Determine the (X, Y) coordinate at the center of the cell enclosing the given text.  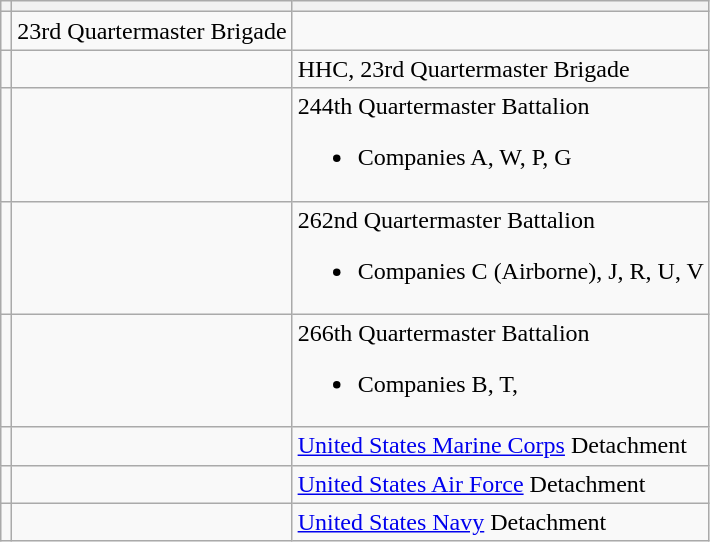
23rd Quartermaster Brigade (152, 31)
United States Marine Corps Detachment (500, 446)
United States Navy Detachment (500, 522)
United States Air Force Detachment (500, 484)
HHC, 23rd Quartermaster Brigade (500, 69)
262nd Quartermaster BattalionCompanies C (Airborne), J, R, U, V (500, 258)
244th Quartermaster BattalionCompanies A, W, P, G (500, 144)
266th Quartermaster BattalionCompanies B, T, (500, 370)
